Determine the (x, y) coordinate at the center of the cell enclosing the given text.  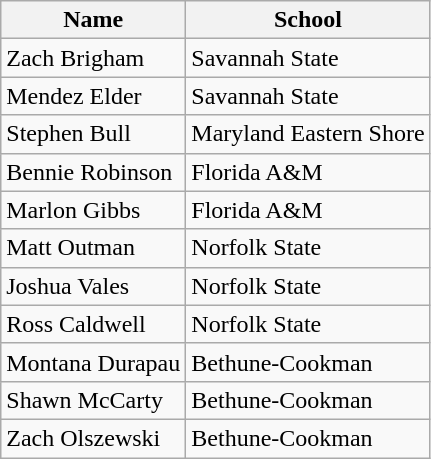
Bennie Robinson (94, 172)
Shawn McCarty (94, 400)
Stephen Bull (94, 134)
Zach Olszewski (94, 438)
School (308, 20)
Maryland Eastern Shore (308, 134)
Montana Durapau (94, 362)
Name (94, 20)
Zach Brigham (94, 58)
Ross Caldwell (94, 324)
Matt Outman (94, 248)
Marlon Gibbs (94, 210)
Joshua Vales (94, 286)
Mendez Elder (94, 96)
